From the cell containing the given text, extract its center point as (x, y) coordinate. 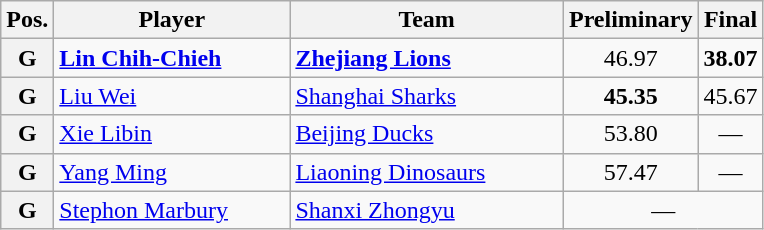
45.35 (630, 96)
Final (730, 20)
Liaoning Dinosaurs (427, 172)
Shanxi Zhongyu (427, 210)
46.97 (630, 58)
Lin Chih-Chieh (172, 58)
Yang Ming (172, 172)
Player (172, 20)
Zhejiang Lions (427, 58)
Beijing Ducks (427, 134)
57.47 (630, 172)
53.80 (630, 134)
Liu Wei (172, 96)
45.67 (730, 96)
Pos. (28, 20)
Team (427, 20)
Stephon Marbury (172, 210)
Preliminary (630, 20)
38.07 (730, 58)
Shanghai Sharks (427, 96)
Xie Libin (172, 134)
